Output the (X, Y) coordinate of the center of the cell containing the given text.  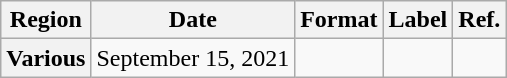
Region (46, 20)
Various (46, 58)
September 15, 2021 (193, 58)
Ref. (480, 20)
Label (418, 20)
Date (193, 20)
Format (339, 20)
